Detect which cell encompasses the target text, then output its [X, Y] center coordinate. 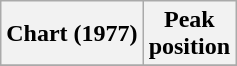
Peakposition [189, 34]
Chart (1977) [72, 34]
